Output the (X, Y) coordinate of the center of the cell containing the given text.  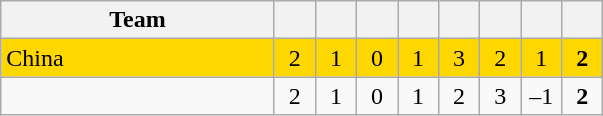
China (138, 58)
Team (138, 20)
–1 (542, 96)
